Pinpoint the cell where the given text exists, returning its (x, y) midpoint coordinate. 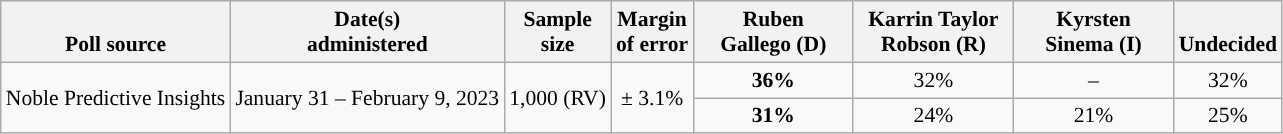
Undecided (1228, 32)
January 31 – February 9, 2023 (367, 98)
Date(s)administered (367, 32)
Poll source (116, 32)
Marginof error (652, 32)
Samplesize (558, 32)
1,000 (RV) (558, 98)
36% (773, 80)
31% (773, 116)
Noble Predictive Insights (116, 98)
25% (1228, 116)
21% (1093, 116)
KyrstenSinema (I) (1093, 32)
Karrin TaylorRobson (R) (933, 32)
24% (933, 116)
RubenGallego (D) (773, 32)
– (1093, 80)
± 3.1% (652, 98)
